Return (X, Y) of the center of cell containing provided text 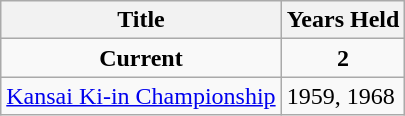
Kansai Ki-in Championship (141, 96)
Current (141, 58)
Title (141, 20)
1959, 1968 (343, 96)
2 (343, 58)
Years Held (343, 20)
